Return the [X, Y] coordinate for the center point of the cell that contains the specified text.  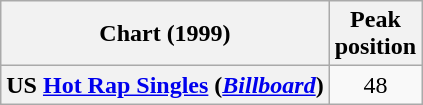
US Hot Rap Singles (Billboard) [165, 85]
48 [375, 85]
Chart (1999) [165, 34]
Peakposition [375, 34]
